Identify which cell holds the provided text, then report its (x, y) central coordinate. 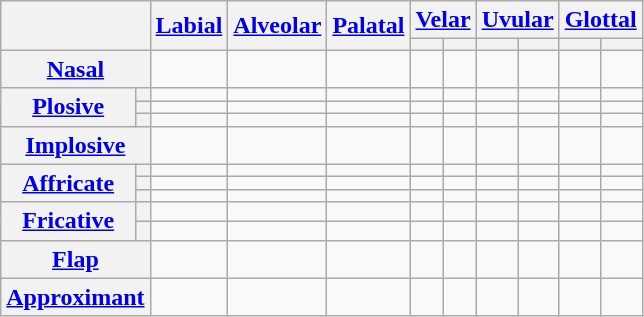
Glottal (600, 20)
Implosive (76, 145)
Flap (76, 259)
Approximant (76, 297)
Labial (189, 26)
Fricative (68, 221)
Nasal (76, 69)
Velar (443, 20)
Alveolar (278, 26)
Palatal (368, 26)
Uvular (518, 20)
Affricate (68, 183)
Plosive (68, 107)
